Output the [X, Y] coordinate of the center of the cell containing the given text.  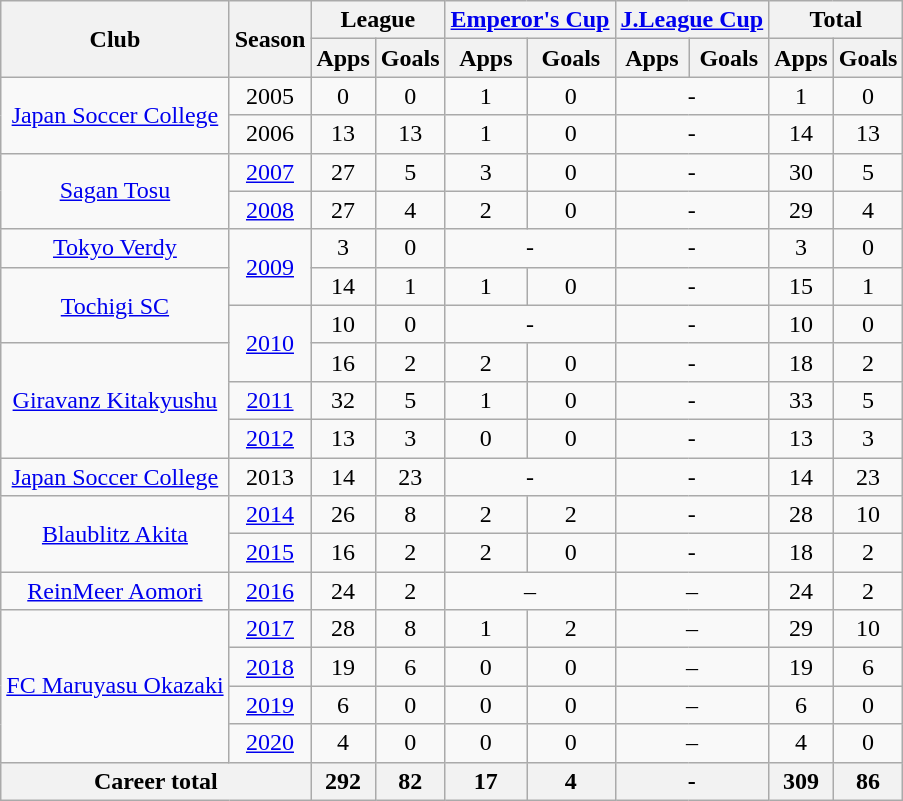
ReinMeer Aomori [115, 591]
86 [868, 781]
J.League Cup [692, 20]
2009 [270, 267]
2018 [270, 667]
2010 [270, 343]
Emperor's Cup [530, 20]
Club [115, 39]
17 [486, 781]
Sagan Tosu [115, 191]
32 [343, 400]
2006 [270, 134]
Tochigi SC [115, 305]
2016 [270, 591]
292 [343, 781]
2011 [270, 400]
2019 [270, 705]
15 [801, 286]
Giravanz Kitakyushu [115, 400]
2012 [270, 438]
82 [410, 781]
Total [836, 20]
2014 [270, 515]
2005 [270, 96]
309 [801, 781]
Tokyo Verdy [115, 248]
FC Maruyasu Okazaki [115, 686]
2020 [270, 743]
26 [343, 515]
2007 [270, 172]
2015 [270, 553]
League [378, 20]
Career total [156, 781]
2013 [270, 477]
30 [801, 172]
33 [801, 400]
2017 [270, 629]
Blaublitz Akita [115, 534]
Season [270, 39]
2008 [270, 210]
